Detect which cell encompasses the target text, then output its [x, y] center coordinate. 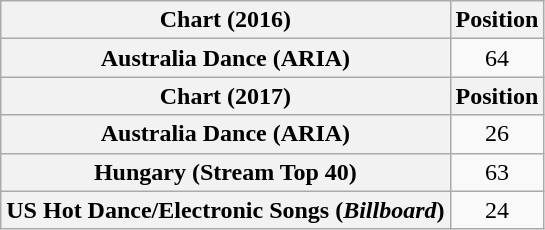
26 [497, 134]
Chart (2017) [226, 96]
64 [497, 58]
24 [497, 210]
US Hot Dance/Electronic Songs (Billboard) [226, 210]
Hungary (Stream Top 40) [226, 172]
Chart (2016) [226, 20]
63 [497, 172]
